Output the [x, y] coordinate of the center of the cell containing the given text.  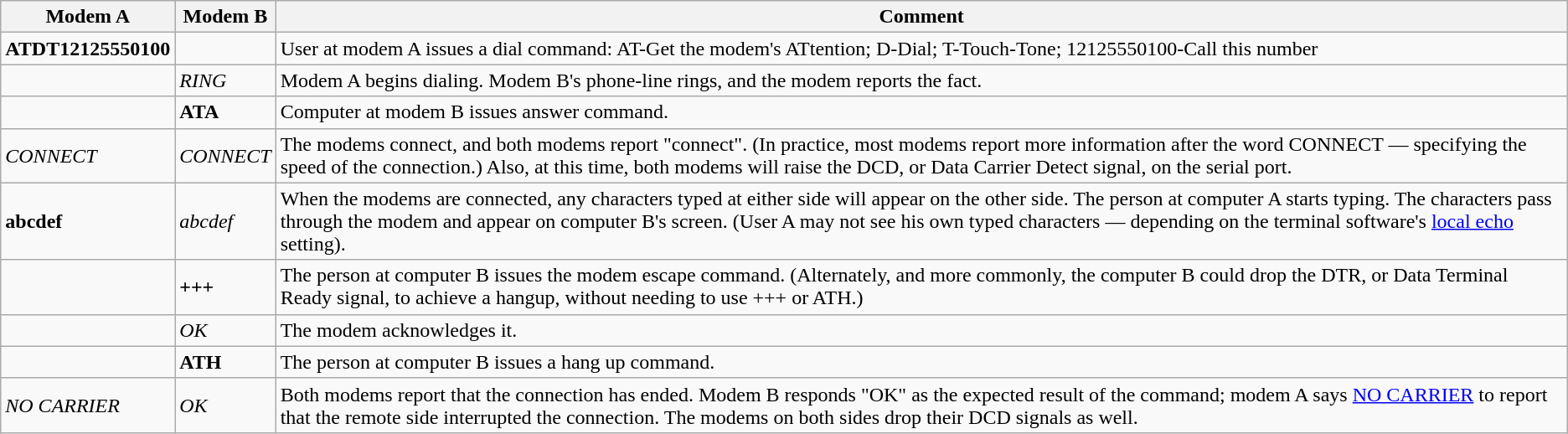
The modem acknowledges it. [921, 330]
Comment [921, 17]
ATH [225, 362]
The person at computer B issues a hang up command. [921, 362]
+++ [225, 287]
User at modem A issues a dial command: AT-Get the modem's ATtention; D-Dial; T-Touch-Tone; 12125550100-Call this number [921, 49]
Modem A [88, 17]
NO CARRIER [88, 406]
ATA [225, 112]
ATDT12125550100 [88, 49]
Computer at modem B issues answer command. [921, 112]
Modem A begins dialing. Modem B's phone-line rings, and the modem reports the fact. [921, 80]
RING [225, 80]
Modem B [225, 17]
